Find where the given text appears and provide that cell's center as (X, Y) coordinate. 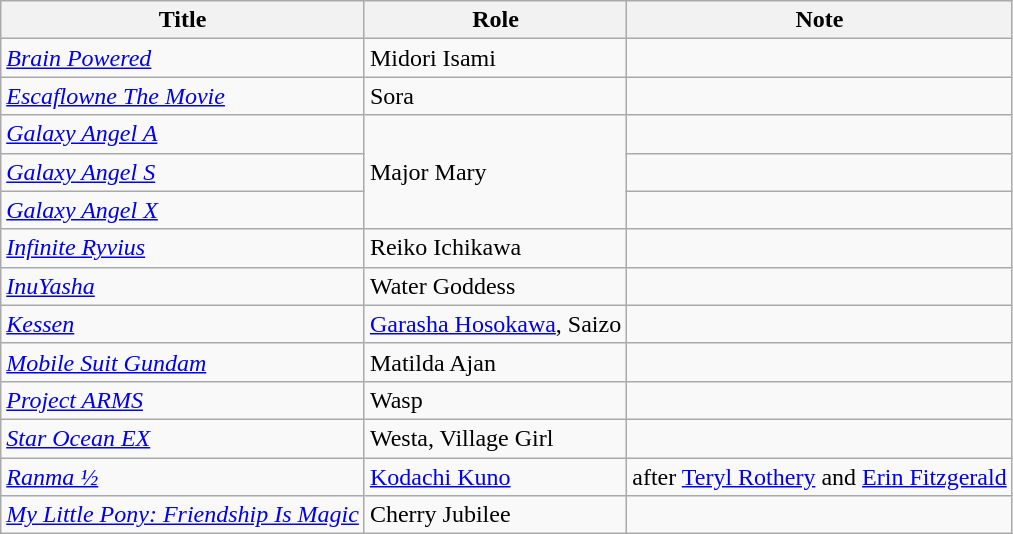
Mobile Suit Gundam (183, 362)
Title (183, 20)
Westa, Village Girl (495, 438)
Sora (495, 96)
Escaflowne The Movie (183, 96)
Wasp (495, 400)
Star Ocean EX (183, 438)
Infinite Ryvius (183, 248)
Matilda Ajan (495, 362)
Cherry Jubilee (495, 515)
My Little Pony: Friendship Is Magic (183, 515)
Brain Powered (183, 58)
after Teryl Rothery and Erin Fitzgerald (820, 477)
Garasha Hosokawa, Saizo (495, 324)
Role (495, 20)
InuYasha (183, 286)
Water Goddess (495, 286)
Kodachi Kuno (495, 477)
Reiko Ichikawa (495, 248)
Galaxy Angel X (183, 210)
Kessen (183, 324)
Midori Isami (495, 58)
Note (820, 20)
Major Mary (495, 172)
Galaxy Angel A (183, 134)
Galaxy Angel S (183, 172)
Ranma ½ (183, 477)
Project ARMS (183, 400)
